Pinpoint the cell where the given text exists, returning its [x, y] midpoint coordinate. 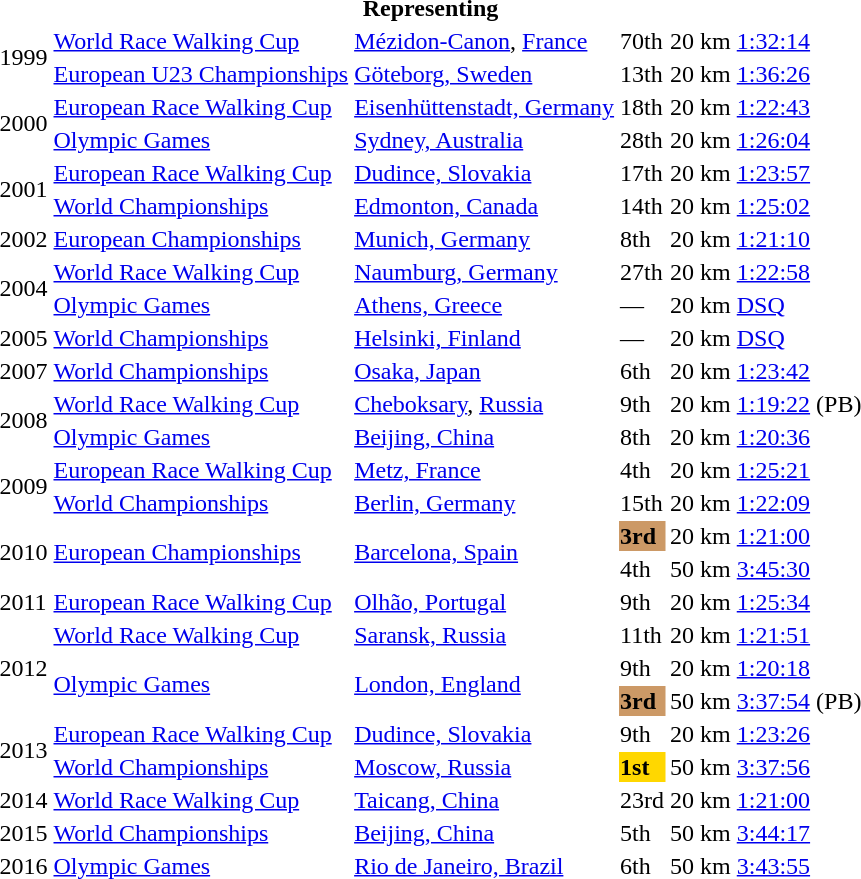
Munich, Germany [484, 239]
Barcelona, Spain [484, 552]
Athens, Greece [484, 305]
Naumburg, Germany [484, 272]
Berlin, Germany [484, 503]
Göteborg, Sweden [484, 74]
Moscow, Russia [484, 767]
Eisenhüttenstadt, Germany [484, 107]
European U23 Championships [201, 74]
27th [642, 272]
Mézidon-Canon, France [484, 41]
13th [642, 74]
Saransk, Russia [484, 635]
Helsinki, Finland [484, 338]
Olhão, Portugal [484, 602]
17th [642, 173]
14th [642, 206]
Cheboksary, Russia [484, 404]
15th [642, 503]
London, England [484, 684]
1st [642, 767]
Osaka, Japan [484, 371]
5th [642, 833]
Taicang, China [484, 800]
6th [642, 371]
Metz, France [484, 470]
28th [642, 140]
Sydney, Australia [484, 140]
11th [642, 635]
Edmonton, Canada [484, 206]
70th [642, 41]
18th [642, 107]
23rd [642, 800]
